Provide the [x, y] coordinate of the cell's center where the given text is located.  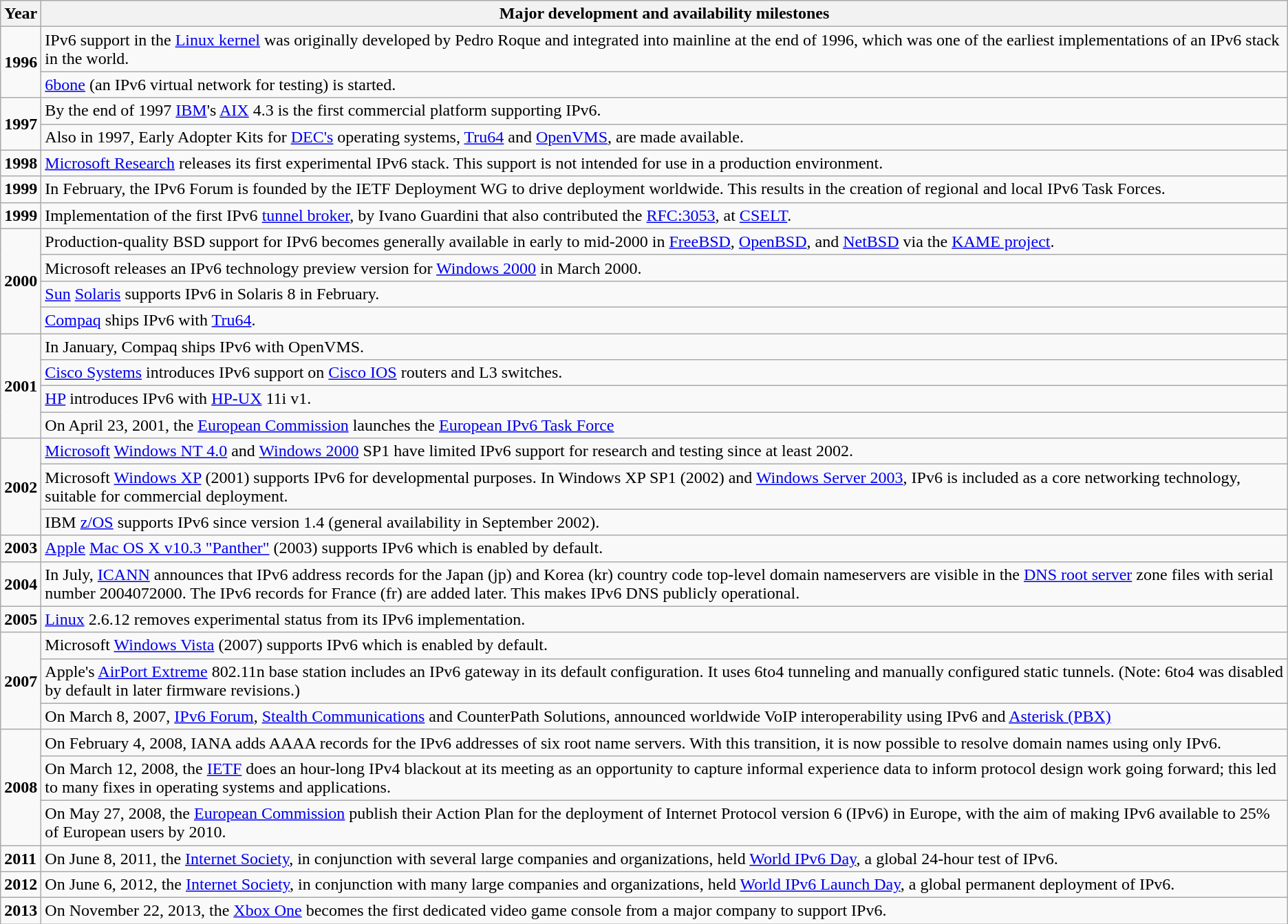
2003 [21, 548]
Linux 2.6.12 removes experimental status from its IPv6 implementation. [665, 619]
Microsoft Windows NT 4.0 and Windows 2000 SP1 have limited IPv6 support for research and testing since at least 2002. [665, 451]
HP introduces IPv6 with HP-UX 11i v1. [665, 399]
Microsoft Windows Vista (2007) supports IPv6 which is enabled by default. [665, 645]
2005 [21, 619]
2007 [21, 681]
2002 [21, 487]
On April 23, 2001, the European Commission launches the European IPv6 Task Force [665, 425]
By the end of 1997 IBM's AIX 4.3 is the first commercial platform supporting IPv6. [665, 111]
On November 22, 2013, the Xbox One becomes the first dedicated video game console from a major company to support IPv6. [665, 911]
1998 [21, 163]
IBM z/OS supports IPv6 since version 1.4 (general availability in September 2002). [665, 522]
2001 [21, 385]
Microsoft Research releases its first experimental IPv6 stack. This support is not intended for use in a production environment. [665, 163]
1996 [21, 62]
2013 [21, 911]
Production-quality BSD support for IPv6 becomes generally available in early to mid-2000 in FreeBSD, OpenBSD, and NetBSD via the KAME project. [665, 241]
2008 [21, 787]
Apple Mac OS X v10.3 "Panther" (2003) supports IPv6 which is enabled by default. [665, 548]
2011 [21, 858]
2004 [21, 583]
Cisco Systems introduces IPv6 support on Cisco IOS routers and L3 switches. [665, 373]
Year [21, 14]
2012 [21, 885]
In January, Compaq ships IPv6 with OpenVMS. [665, 346]
1997 [21, 124]
Implementation of the first IPv6 tunnel broker, by Ivano Guardini that also contributed the RFC:3053, at CSELT. [665, 215]
6bone (an IPv6 virtual network for testing) is started. [665, 85]
Microsoft releases an IPv6 technology preview version for Windows 2000 in March 2000. [665, 268]
Major development and availability milestones [665, 14]
Compaq ships IPv6 with Tru64. [665, 320]
2000 [21, 281]
Also in 1997, Early Adopter Kits for DEC's operating systems, Tru64 and OpenVMS, are made available. [665, 137]
Sun Solaris supports IPv6 in Solaris 8 in February. [665, 294]
